Scan for the cell matching the given text and deliver its [x, y] coordinate at center. 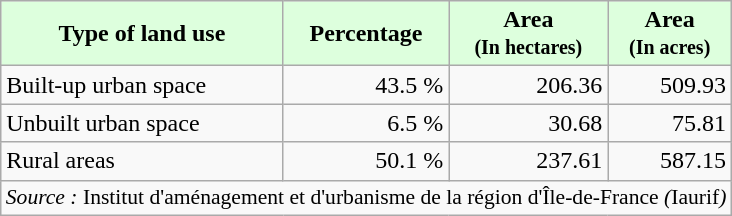
587.15 [670, 161]
Built-up urban space [142, 85]
509.93 [670, 85]
Percentage [366, 34]
Area (In acres) [670, 34]
Source : Institut d'aménagement et d'urbanisme de la région d'Île-de-France (Iaurif) [366, 198]
Area (In hectares) [528, 34]
75.81 [670, 123]
Unbuilt urban space [142, 123]
30.68 [528, 123]
50.1 % [366, 161]
Rural areas [142, 161]
Type of land use [142, 34]
206.36 [528, 85]
43.5 % [366, 85]
6.5 % [366, 123]
237.61 [528, 161]
